Detect which cell encompasses the target text, then output its [x, y] center coordinate. 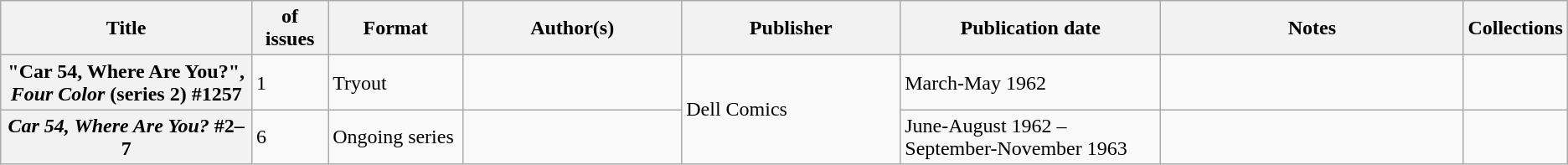
Tryout [395, 82]
6 [290, 137]
Collections [1515, 28]
of issues [290, 28]
Notes [1312, 28]
"Car 54, Where Are You?", Four Color (series 2) #1257 [126, 82]
June-August 1962 – September-November 1963 [1030, 137]
Publisher [791, 28]
Format [395, 28]
Title [126, 28]
Author(s) [573, 28]
1 [290, 82]
Dell Comics [791, 110]
Car 54, Where Are You? #2–7 [126, 137]
March-May 1962 [1030, 82]
Publication date [1030, 28]
Ongoing series [395, 137]
